For the text-containing cell, return its midpoint in [x, y] coordinate format. 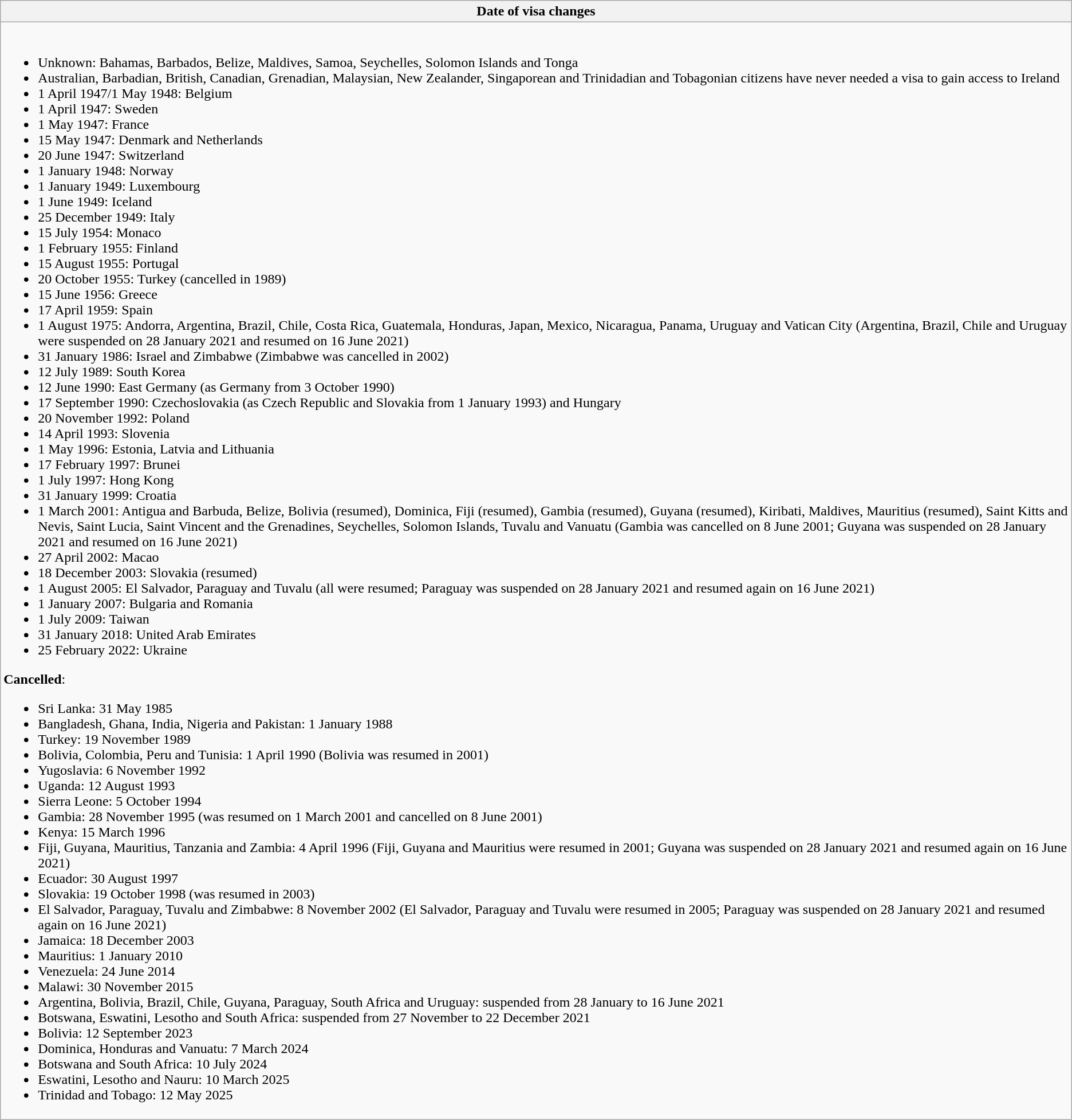
Date of visa changes [536, 11]
